Scan for the cell matching the given text and deliver its [X, Y] coordinate at center. 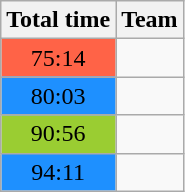
80:03 [58, 96]
Total time [58, 20]
Team [150, 20]
75:14 [58, 58]
94:11 [58, 172]
90:56 [58, 134]
